Detect which cell encompasses the target text, then output its (x, y) center coordinate. 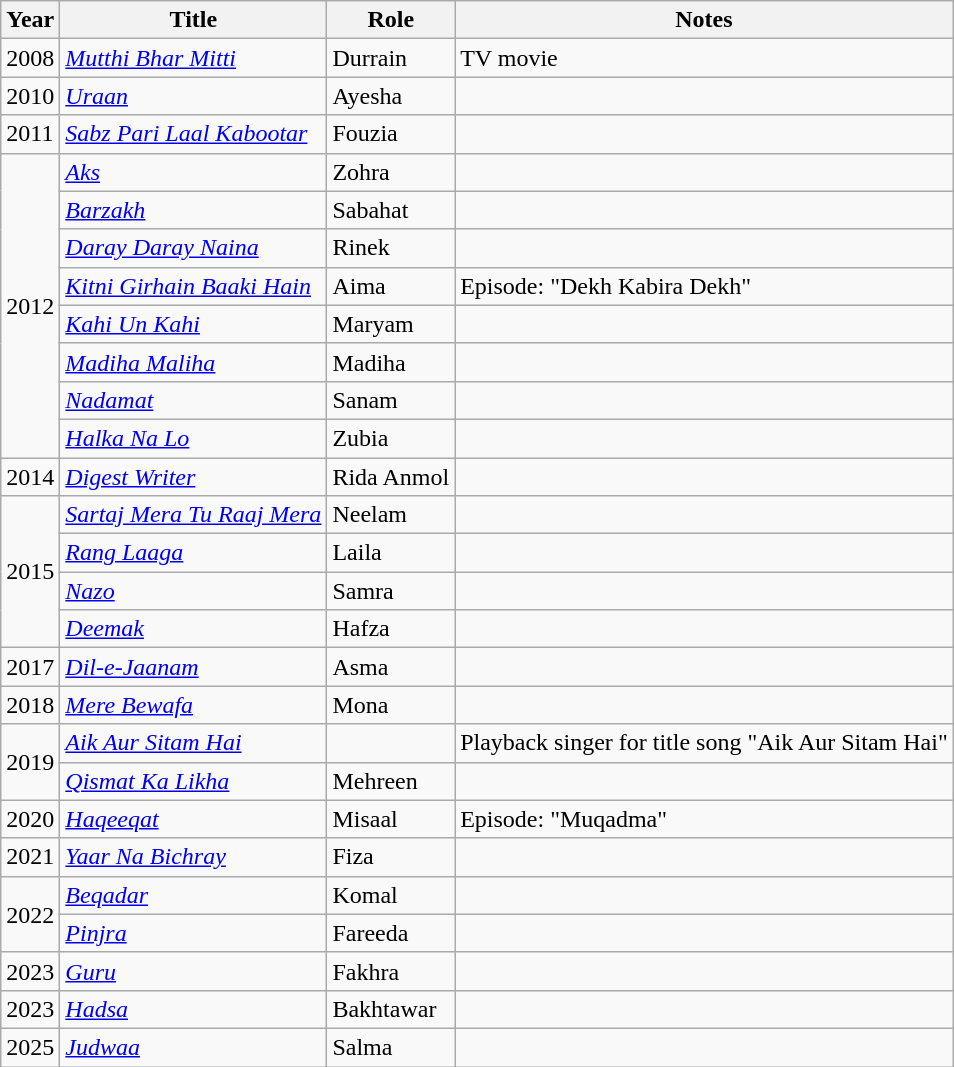
2011 (30, 134)
Episode: "Dekh Kabira Dekh" (704, 286)
Digest Writer (194, 477)
Sanam (391, 400)
Fiza (391, 857)
Deemak (194, 629)
Uraan (194, 96)
Nadamat (194, 400)
Madiha Maliha (194, 362)
Rang Laaga (194, 553)
Komal (391, 895)
2019 (30, 762)
Mutthi Bhar Mitti (194, 58)
Samra (391, 591)
2012 (30, 305)
Laila (391, 553)
Bakhtawar (391, 1009)
Salma (391, 1047)
2008 (30, 58)
Fakhra (391, 971)
Aima (391, 286)
Haqeeqat (194, 819)
Dil-e-Jaanam (194, 667)
Asma (391, 667)
Zohra (391, 172)
Year (30, 20)
Title (194, 20)
Kahi Un Kahi (194, 324)
Beqadar (194, 895)
Fareeda (391, 933)
Rinek (391, 248)
Sartaj Mera Tu Raaj Mera (194, 515)
Nazo (194, 591)
Rida Anmol (391, 477)
2021 (30, 857)
Ayesha (391, 96)
Aks (194, 172)
2020 (30, 819)
2015 (30, 572)
Madiha (391, 362)
Episode: "Muqadma" (704, 819)
2010 (30, 96)
Hadsa (194, 1009)
Zubia (391, 438)
Halka Na Lo (194, 438)
Barzakh (194, 210)
Fouzia (391, 134)
Role (391, 20)
Neelam (391, 515)
Yaar Na Bichray (194, 857)
2017 (30, 667)
Sabz Pari Laal Kabootar (194, 134)
Mona (391, 705)
2018 (30, 705)
TV movie (704, 58)
2025 (30, 1047)
Hafza (391, 629)
Pinjra (194, 933)
Playback singer for title song "Aik Aur Sitam Hai" (704, 743)
Guru (194, 971)
2022 (30, 914)
Sabahat (391, 210)
Daray Daray Naina (194, 248)
Judwaa (194, 1047)
Kitni Girhain Baaki Hain (194, 286)
Maryam (391, 324)
2014 (30, 477)
Durrain (391, 58)
Mere Bewafa (194, 705)
Notes (704, 20)
Mehreen (391, 781)
Misaal (391, 819)
Qismat Ka Likha (194, 781)
Aik Aur Sitam Hai (194, 743)
